Detect which cell encompasses the target text, then output its (x, y) center coordinate. 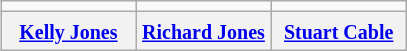
Richard Jones (204, 31)
Kelly Jones (68, 31)
Stuart Cable (338, 31)
